Find where the given text appears and provide that cell's center as [X, Y] coordinate. 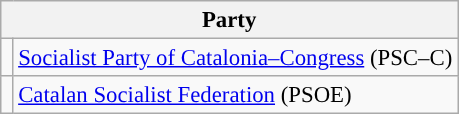
Party [230, 20]
Catalan Socialist Federation (PSOE) [236, 95]
Socialist Party of Catalonia–Congress (PSC–C) [236, 58]
